Find where the given text appears and provide that cell's center as (x, y) coordinate. 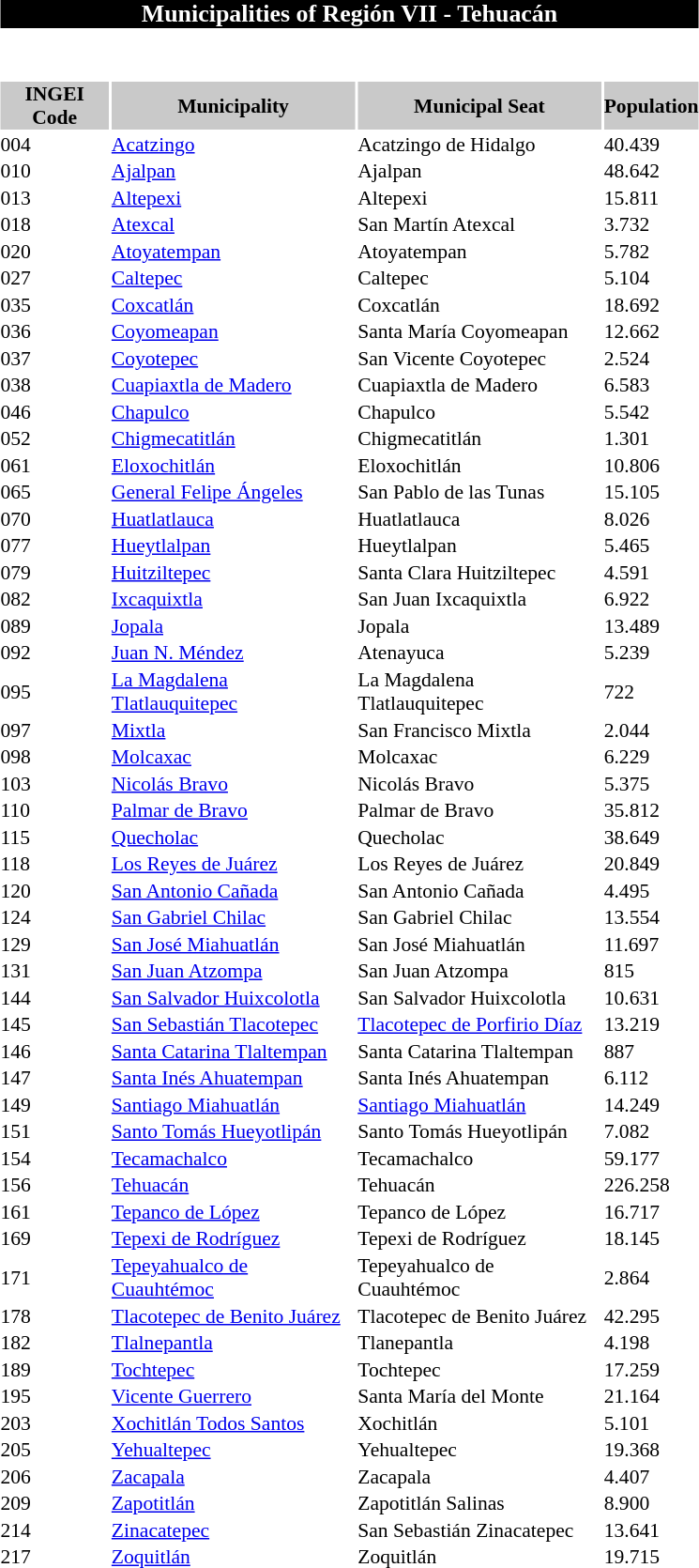
10.806 (651, 466)
18.692 (651, 305)
038 (54, 386)
182 (54, 1344)
205 (54, 1451)
Juan N. Méndez (233, 653)
San Sebastián Zinacatepec (479, 1530)
077 (54, 546)
San Sebastián Tlacotepec (233, 1024)
129 (54, 945)
206 (54, 1477)
Coyomeapan (233, 331)
110 (54, 810)
103 (54, 784)
004 (54, 145)
120 (54, 891)
21.164 (651, 1396)
887 (651, 1052)
722 (651, 691)
Tlalnepantla (233, 1344)
6.583 (651, 386)
Zapotitlán (233, 1503)
131 (54, 972)
027 (54, 279)
15.811 (651, 198)
6.229 (651, 758)
40.439 (651, 145)
13.641 (651, 1530)
3.732 (651, 224)
147 (54, 1079)
Municipality (233, 105)
5.375 (651, 784)
5.782 (651, 252)
General Felipe Ángeles (233, 493)
4.198 (651, 1344)
151 (54, 1131)
11.697 (651, 945)
Zinacatepec (233, 1530)
5.465 (651, 546)
2.044 (651, 730)
1.301 (651, 438)
16.717 (651, 1212)
Zapotitlán Salinas (479, 1503)
San Francisco Mixtla (479, 730)
815 (651, 972)
6.922 (651, 600)
5.104 (651, 279)
San Vicente Coyotepec (479, 359)
092 (54, 653)
Acatzingo (233, 145)
156 (54, 1186)
035 (54, 305)
124 (54, 917)
17.259 (651, 1370)
098 (54, 758)
161 (54, 1212)
14.249 (651, 1105)
2.864 (651, 1277)
079 (54, 573)
Coyotepec (233, 359)
San Pablo de las Tunas (479, 493)
195 (54, 1396)
144 (54, 998)
Huitziltepec (233, 573)
Acatzingo de Hidalgo (479, 145)
214 (54, 1530)
149 (54, 1105)
5.101 (651, 1423)
118 (54, 865)
6.112 (651, 1079)
178 (54, 1316)
8.900 (651, 1503)
037 (54, 359)
20.849 (651, 865)
San Martín Atexcal (479, 224)
052 (54, 438)
097 (54, 730)
095 (54, 691)
4.495 (651, 891)
Xochitlán Todos Santos (233, 1423)
5.542 (651, 412)
115 (54, 838)
2.524 (651, 359)
35.812 (651, 810)
020 (54, 252)
Tlanepantla (479, 1344)
Xochitlán (479, 1423)
13.554 (651, 917)
Santa María Coyomeapan (479, 331)
070 (54, 519)
046 (54, 412)
Population (651, 105)
13.219 (651, 1024)
209 (54, 1503)
San Juan Ixcaquixtla (479, 600)
48.642 (651, 172)
8.026 (651, 519)
Atexcal (233, 224)
065 (54, 493)
Mixtla (233, 730)
036 (54, 331)
7.082 (651, 1131)
010 (54, 172)
146 (54, 1052)
Municipalities of Región VII - Tehuacán (349, 14)
018 (54, 224)
Tlacotepec de Porfirio Díaz (479, 1024)
13.489 (651, 626)
19.368 (651, 1451)
5.239 (651, 653)
189 (54, 1370)
18.145 (651, 1238)
145 (54, 1024)
Santa Clara Huitziltepec (479, 573)
169 (54, 1238)
42.295 (651, 1316)
013 (54, 198)
Atenayuca (479, 653)
Vicente Guerrero (233, 1396)
154 (54, 1159)
12.662 (651, 331)
089 (54, 626)
38.649 (651, 838)
Municipal Seat (479, 105)
203 (54, 1423)
Ixcaquixtla (233, 600)
Santa María del Monte (479, 1396)
061 (54, 466)
4.407 (651, 1477)
226.258 (651, 1186)
INGEI Code (54, 105)
15.105 (651, 493)
4.591 (651, 573)
10.631 (651, 998)
171 (54, 1277)
082 (54, 600)
59.177 (651, 1159)
